Detect which cell encompasses the target text, then output its (x, y) center coordinate. 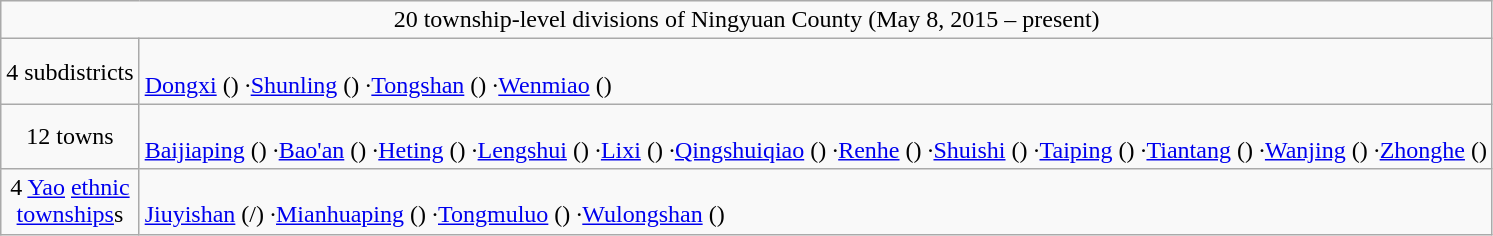
4 subdistricts (70, 72)
12 towns (70, 136)
4 Yao ethnic townshipss (70, 202)
Baijiaping () ·Bao'an () ·Heting () ·Lengshui () ·Lixi () ·Qingshuiqiao () ·Renhe () ·Shuishi () ·Taiping () ·Tiantang () ·Wanjing () ·Zhonghe () (816, 136)
Jiuyishan (/) ·Mianhuaping () ·Tongmuluo () ·Wulongshan () (816, 202)
20 township-level divisions of Ningyuan County (May 8, 2015 – present) (747, 20)
Dongxi () ·Shunling () ·Tongshan () ·Wenmiao () (816, 72)
